From the cell containing the given text, extract its center point as [X, Y] coordinate. 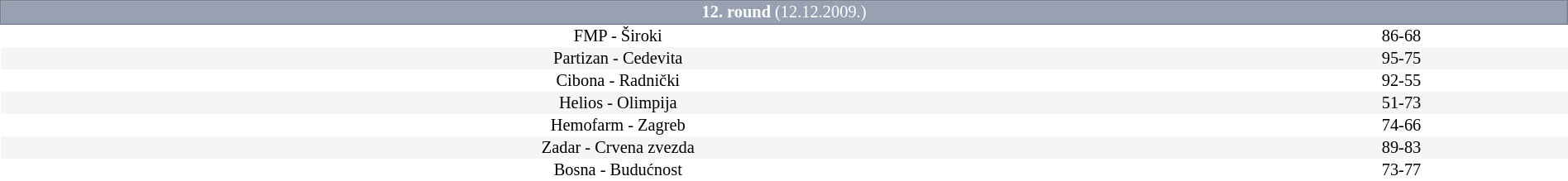
86-68 [1401, 36]
Helios - Olimpija [619, 102]
Partizan - Cedevita [619, 58]
73-77 [1401, 170]
Bosna - Budućnost [619, 170]
89-83 [1401, 147]
92-55 [1401, 81]
95-75 [1401, 58]
Zadar - Crvena zvezda [619, 147]
FMP - Široki [619, 36]
Cibona - Radnički [619, 81]
51-73 [1401, 102]
74-66 [1401, 126]
12. round (12.12.2009.) [784, 12]
Hemofarm - Zagreb [619, 126]
